Pinpoint the cell where the given text exists, returning its [x, y] midpoint coordinate. 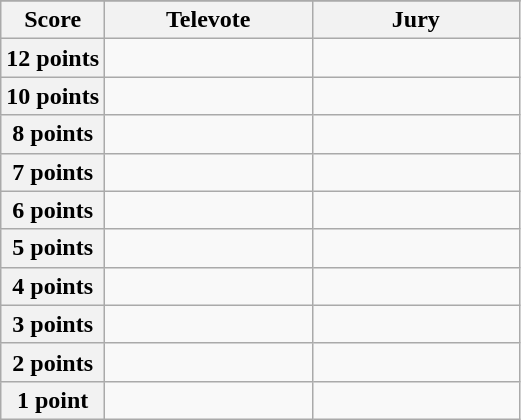
2 points [53, 362]
4 points [53, 286]
1 point [53, 400]
7 points [53, 172]
10 points [53, 96]
5 points [53, 248]
8 points [53, 134]
Score [53, 20]
Jury [416, 20]
6 points [53, 210]
3 points [53, 324]
Televote [209, 20]
12 points [53, 58]
